Find where the given text appears and provide that cell's center as [X, Y] coordinate. 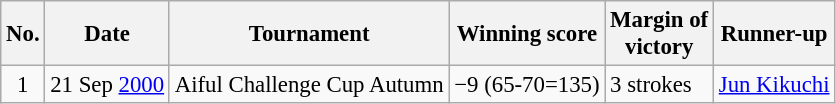
3 strokes [660, 85]
1 [23, 85]
Jun Kikuchi [774, 85]
Aiful Challenge Cup Autumn [309, 85]
Tournament [309, 34]
No. [23, 34]
Date [107, 34]
21 Sep 2000 [107, 85]
Winning score [527, 34]
Runner-up [774, 34]
−9 (65-70=135) [527, 85]
Margin ofvictory [660, 34]
